Pinpoint the cell where the given text exists, returning its (X, Y) midpoint coordinate. 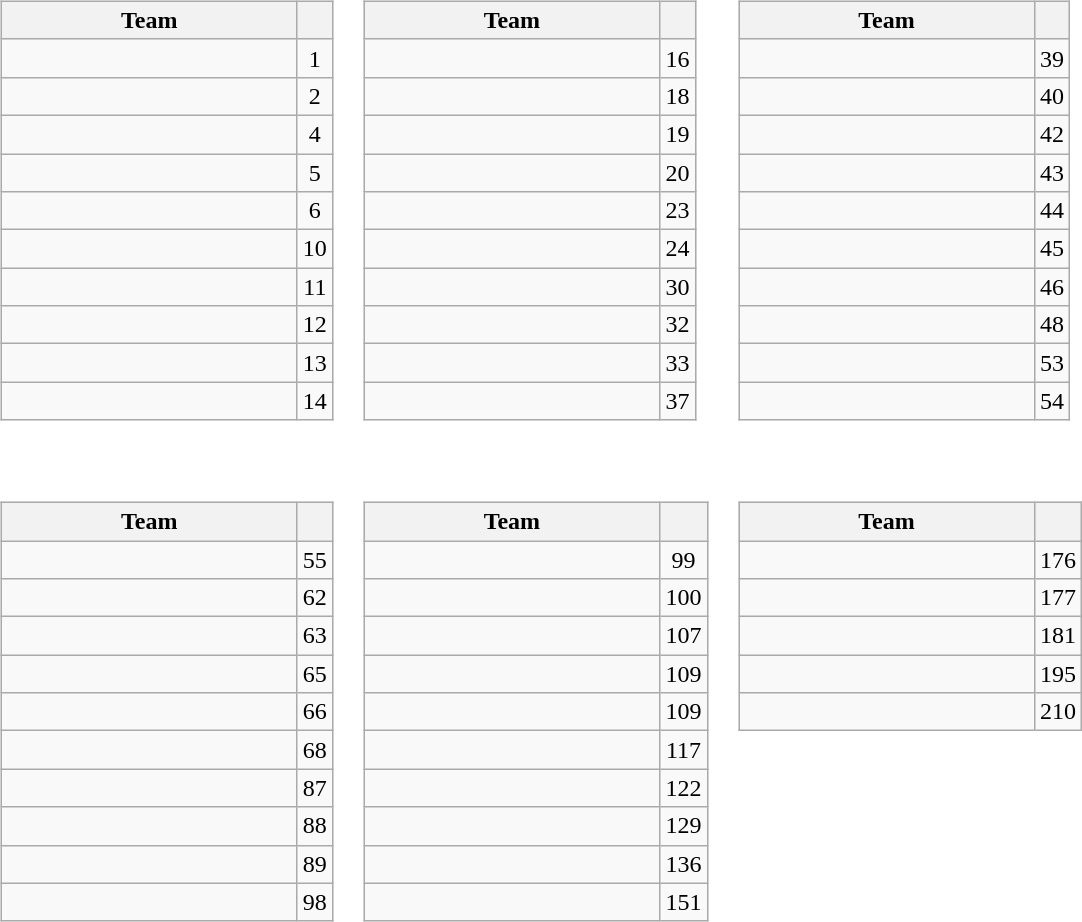
37 (678, 401)
11 (314, 287)
44 (1052, 211)
55 (314, 559)
14 (314, 401)
88 (314, 826)
32 (678, 325)
5 (314, 173)
107 (684, 636)
33 (678, 363)
176 (1058, 559)
87 (314, 788)
20 (678, 173)
30 (678, 287)
54 (1052, 401)
65 (314, 674)
122 (684, 788)
100 (684, 598)
53 (1052, 363)
98 (314, 902)
4 (314, 134)
2 (314, 96)
45 (1052, 249)
62 (314, 598)
39 (1052, 58)
63 (314, 636)
12 (314, 325)
18 (678, 96)
10 (314, 249)
210 (1058, 712)
42 (1052, 134)
117 (684, 750)
6 (314, 211)
195 (1058, 674)
99 (684, 559)
177 (1058, 598)
1 (314, 58)
48 (1052, 325)
40 (1052, 96)
19 (678, 134)
46 (1052, 287)
43 (1052, 173)
24 (678, 249)
129 (684, 826)
23 (678, 211)
151 (684, 902)
16 (678, 58)
89 (314, 864)
181 (1058, 636)
13 (314, 363)
66 (314, 712)
68 (314, 750)
136 (684, 864)
